Search for the cell housing the specified text and yield its [x, y] center coordinate. 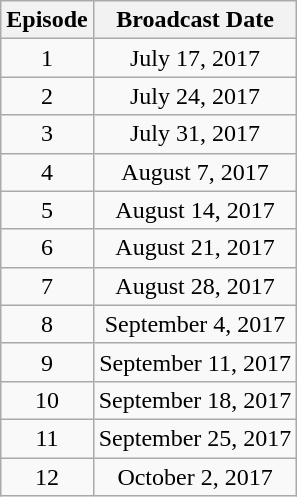
9 [47, 362]
October 2, 2017 [195, 477]
5 [47, 210]
August 7, 2017 [195, 172]
August 28, 2017 [195, 286]
7 [47, 286]
12 [47, 477]
4 [47, 172]
September 4, 2017 [195, 324]
1 [47, 58]
July 31, 2017 [195, 134]
11 [47, 438]
September 18, 2017 [195, 400]
Episode [47, 20]
10 [47, 400]
6 [47, 248]
3 [47, 134]
September 25, 2017 [195, 438]
2 [47, 96]
September 11, 2017 [195, 362]
8 [47, 324]
Broadcast Date [195, 20]
July 24, 2017 [195, 96]
July 17, 2017 [195, 58]
August 14, 2017 [195, 210]
August 21, 2017 [195, 248]
